Search for the cell housing the specified text and yield its [x, y] center coordinate. 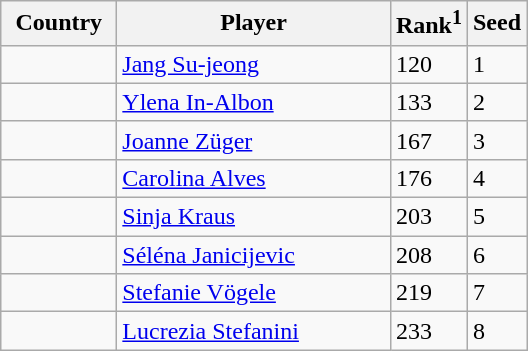
Stefanie Vögele [254, 293]
Séléna Janicijevic [254, 255]
133 [428, 102]
1 [496, 64]
7 [496, 293]
6 [496, 255]
3 [496, 140]
233 [428, 331]
5 [496, 217]
Jang Su-jeong [254, 64]
2 [496, 102]
Player [254, 24]
Rank1 [428, 24]
Carolina Alves [254, 178]
167 [428, 140]
Country [59, 24]
8 [496, 331]
176 [428, 178]
Seed [496, 24]
Ylena In-Albon [254, 102]
4 [496, 178]
Lucrezia Stefanini [254, 331]
120 [428, 64]
208 [428, 255]
219 [428, 293]
203 [428, 217]
Sinja Kraus [254, 217]
Joanne Züger [254, 140]
